Pinpoint the cell where the given text exists, returning its (X, Y) midpoint coordinate. 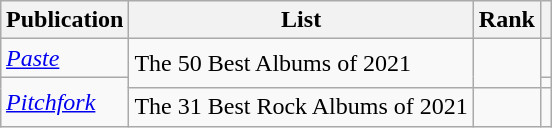
Rank (506, 20)
Publication (65, 20)
The 31 Best Rock Albums of 2021 (301, 107)
Pitchfork (65, 102)
The 50 Best Albums of 2021 (301, 64)
Paste (65, 58)
List (301, 20)
